Capture the cell that displays the provided text and extract its (x, y) central coordinate. 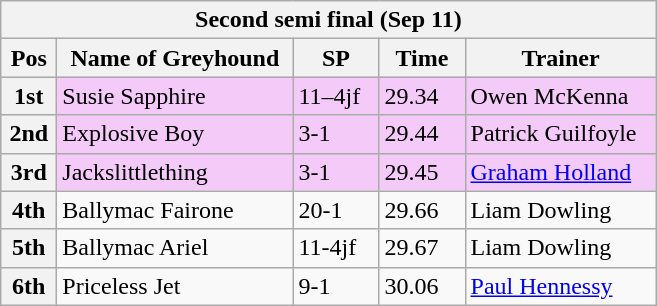
30.06 (422, 286)
Priceless Jet (175, 286)
4th (29, 210)
Pos (29, 58)
Patrick Guilfoyle (560, 134)
29.67 (422, 248)
29.44 (422, 134)
2nd (29, 134)
11–4jf (336, 96)
29.45 (422, 172)
SP (336, 58)
Ballymac Ariel (175, 248)
Paul Hennessy (560, 286)
6th (29, 286)
Ballymac Fairone (175, 210)
20-1 (336, 210)
9-1 (336, 286)
Second semi final (Sep 11) (328, 20)
Owen McKenna (560, 96)
Explosive Boy (175, 134)
Time (422, 58)
1st (29, 96)
5th (29, 248)
Jackslittlething (175, 172)
Trainer (560, 58)
Susie Sapphire (175, 96)
29.34 (422, 96)
Graham Holland (560, 172)
11-4jf (336, 248)
3rd (29, 172)
Name of Greyhound (175, 58)
29.66 (422, 210)
